Search for the cell housing the specified text and yield its (x, y) center coordinate. 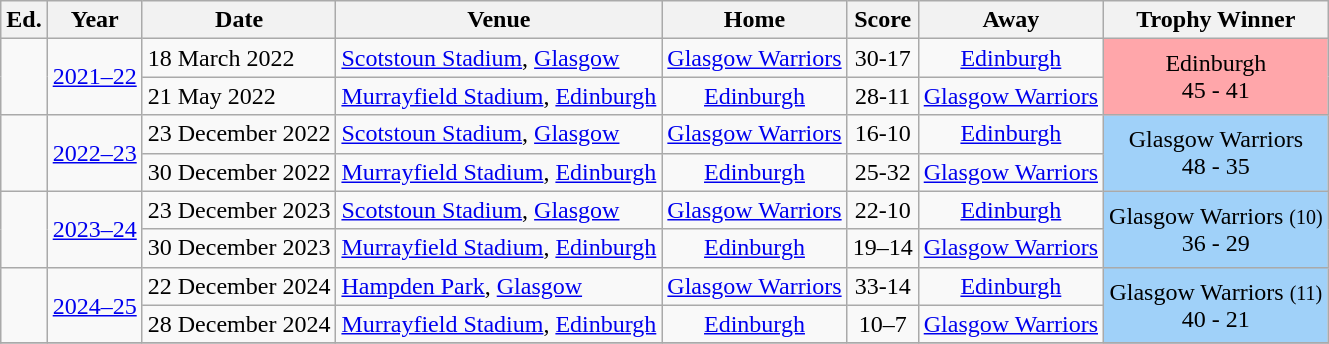
28-11 (882, 96)
Glasgow Warriors 48 - 35 (1216, 153)
10–7 (882, 324)
Hampden Park, Glasgow (499, 286)
19–14 (882, 248)
Glasgow Warriors (10)36 - 29 (1216, 229)
22 December 2024 (239, 286)
Score (882, 20)
28 December 2024 (239, 324)
2021–22 (94, 77)
Ed. (24, 20)
2022–23 (94, 153)
Venue (499, 20)
23 December 2022 (239, 134)
2024–25 (94, 305)
30 December 2022 (239, 172)
16-10 (882, 134)
Year (94, 20)
30-17 (882, 58)
22-10 (882, 210)
21 May 2022 (239, 96)
Date (239, 20)
18 March 2022 (239, 58)
Glasgow Warriors (11)40 - 21 (1216, 305)
25-32 (882, 172)
2023–24 (94, 229)
Away (1010, 20)
30 December 2023 (239, 248)
23 December 2023 (239, 210)
33-14 (882, 286)
Trophy Winner (1216, 20)
Edinburgh 45 - 41 (1216, 77)
Home (754, 20)
